From the cell containing the given text, extract its center point as (x, y) coordinate. 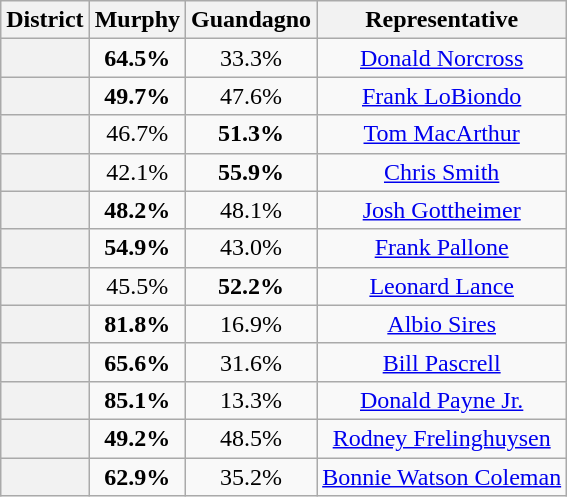
49.7% (137, 96)
48.1% (252, 210)
46.7% (137, 134)
85.1% (137, 400)
35.2% (252, 477)
District (45, 20)
Guandagno (252, 20)
42.1% (137, 172)
Josh Gottheimer (442, 210)
16.9% (252, 324)
65.6% (137, 362)
31.6% (252, 362)
Rodney Frelinghuysen (442, 438)
45.5% (137, 286)
13.3% (252, 400)
Bill Pascrell (442, 362)
55.9% (252, 172)
33.3% (252, 58)
Chris Smith (442, 172)
48.5% (252, 438)
Frank LoBiondo (442, 96)
Albio Sires (442, 324)
47.6% (252, 96)
Murphy (137, 20)
Frank Pallone (442, 248)
62.9% (137, 477)
81.8% (137, 324)
Representative (442, 20)
52.2% (252, 286)
48.2% (137, 210)
64.5% (137, 58)
Tom MacArthur (442, 134)
51.3% (252, 134)
43.0% (252, 248)
Donald Norcross (442, 58)
Leonard Lance (442, 286)
54.9% (137, 248)
Donald Payne Jr. (442, 400)
49.2% (137, 438)
Bonnie Watson Coleman (442, 477)
